Scan for the cell matching the given text and deliver its (x, y) coordinate at center. 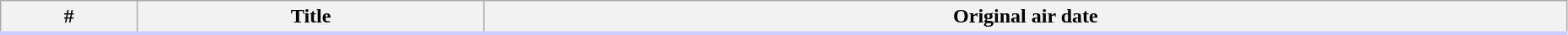
# (69, 17)
Original air date (1026, 17)
Title (311, 17)
